Identify which cell holds the provided text, then report its [X, Y] central coordinate. 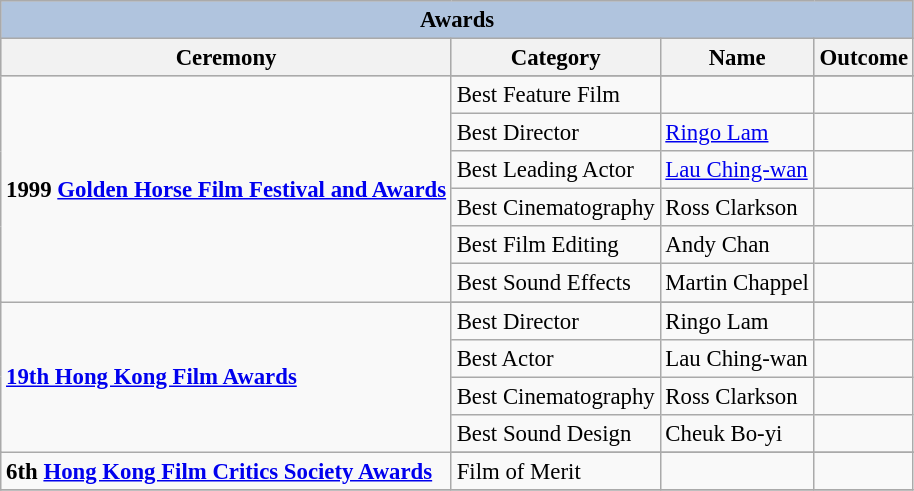
Best Leading Actor [556, 170]
Martin Chappel [737, 283]
Outcome [864, 58]
Category [556, 58]
Andy Chan [737, 245]
6th Hong Kong Film Critics Society Awards [226, 471]
Name [737, 58]
Awards [458, 20]
Best Feature Film [556, 95]
Best Sound Effects [556, 283]
Best Sound Design [556, 433]
Best Actor [556, 358]
Film of Merit [556, 471]
Cheuk Bo-yi [737, 433]
Best Film Editing [556, 245]
1999 Golden Horse Film Festival and Awards [226, 189]
Ceremony [226, 58]
19th Hong Kong Film Awards [226, 377]
